Search for the cell housing the specified text and yield its (x, y) center coordinate. 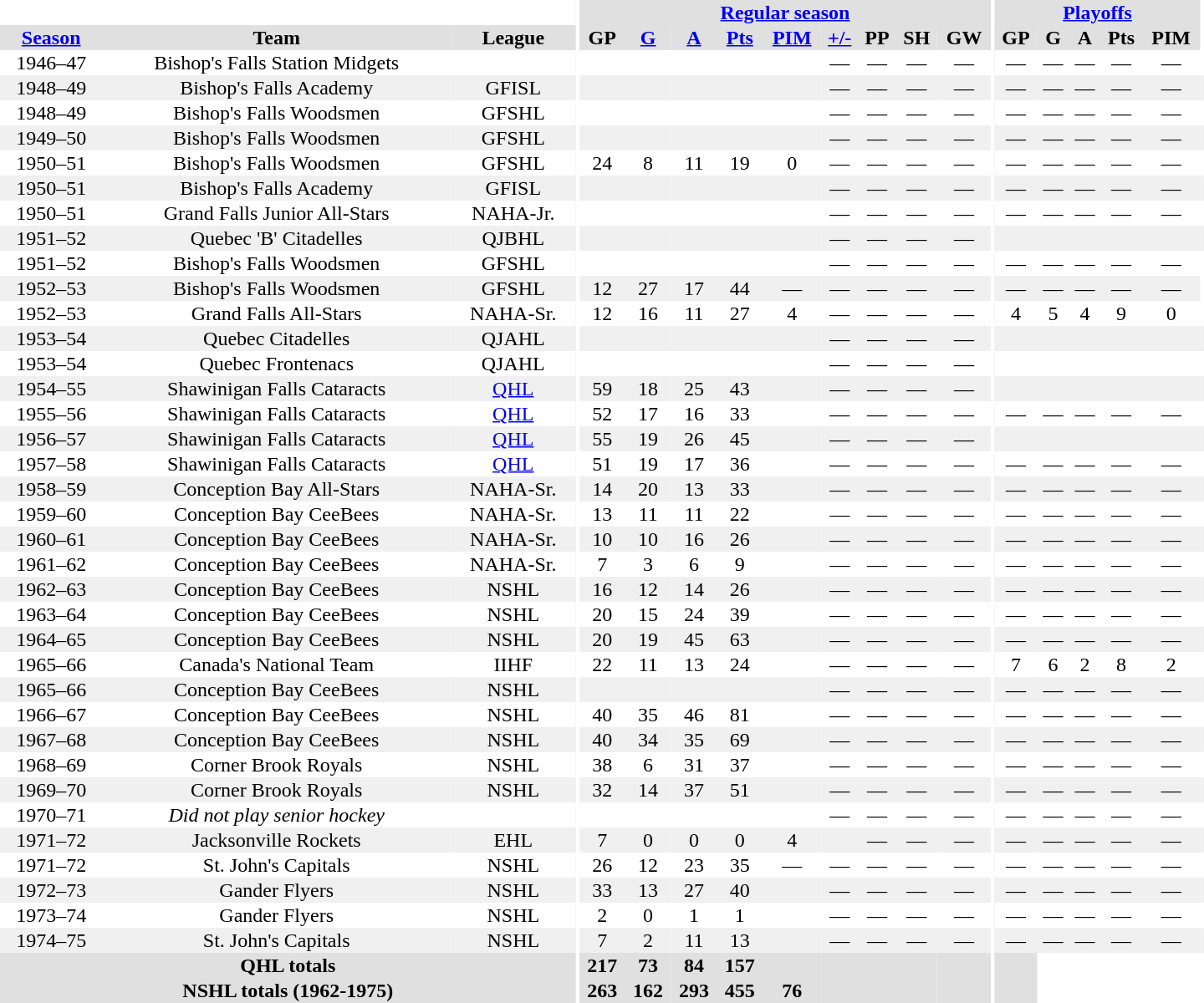
63 (739, 639)
162 (649, 990)
263 (602, 990)
SH (916, 38)
+/- (839, 38)
73 (649, 965)
1946–47 (51, 63)
31 (694, 765)
1966–67 (51, 715)
Quebec 'B' Citadelles (276, 238)
Grand Falls Junior All-Stars (276, 213)
1959–60 (51, 514)
Grand Falls All-Stars (276, 313)
36 (739, 464)
PP (876, 38)
GW (964, 38)
NAHA-Jr. (513, 213)
34 (649, 740)
1963–64 (51, 614)
25 (694, 389)
NSHL totals (1962-1975) (288, 990)
QJBHL (513, 238)
IIHF (513, 664)
1973–74 (51, 915)
1958–59 (51, 489)
59 (602, 389)
Bishop's Falls Station Midgets (276, 63)
84 (694, 965)
1969–70 (51, 790)
1972–73 (51, 890)
Team (276, 38)
QHL totals (288, 965)
5 (1053, 313)
1967–68 (51, 740)
Canada's National Team (276, 664)
455 (739, 990)
1949–50 (51, 138)
EHL (513, 840)
55 (602, 439)
League (513, 38)
217 (602, 965)
1964–65 (51, 639)
52 (602, 414)
Quebec Frontenacs (276, 364)
157 (739, 965)
15 (649, 614)
Did not play senior hockey (276, 815)
Conception Bay All-Stars (276, 489)
43 (739, 389)
3 (649, 564)
1957–58 (51, 464)
Jacksonville Rockets (276, 840)
76 (792, 990)
1968–69 (51, 765)
Quebec Citadelles (276, 339)
23 (694, 865)
1956–57 (51, 439)
1961–62 (51, 564)
81 (739, 715)
46 (694, 715)
293 (694, 990)
Regular season (785, 13)
1974–75 (51, 940)
Playoffs (1097, 13)
1962–63 (51, 589)
44 (739, 288)
1970–71 (51, 815)
1954–55 (51, 389)
69 (739, 740)
39 (739, 614)
18 (649, 389)
Season (51, 38)
38 (602, 765)
32 (602, 790)
1960–61 (51, 539)
1955–56 (51, 414)
